Find where the given text appears and provide that cell's center as (X, Y) coordinate. 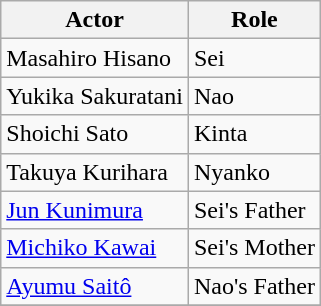
Sei (254, 58)
Actor (95, 20)
Ayumu Saitô (95, 286)
Nao's Father (254, 286)
Role (254, 20)
Nyanko (254, 172)
Nao (254, 96)
Yukika Sakuratani (95, 96)
Kinta (254, 134)
Masahiro Hisano (95, 58)
Sei's Father (254, 210)
Sei's Mother (254, 248)
Takuya Kurihara (95, 172)
Michiko Kawai (95, 248)
Shoichi Sato (95, 134)
Jun Kunimura (95, 210)
